Extract the [X, Y] coordinate from the center of the cell holding the provided text.  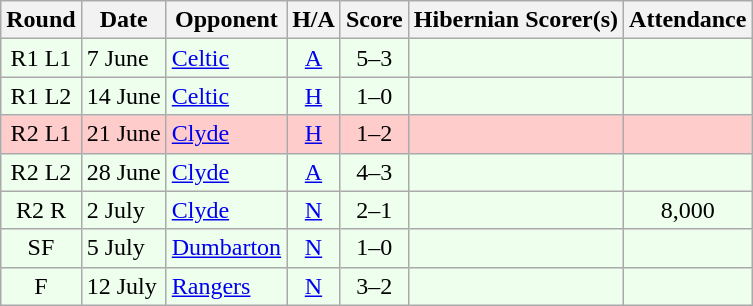
Score [374, 20]
Round [41, 20]
5–3 [374, 58]
2 July [124, 210]
F [41, 286]
5 July [124, 248]
14 June [124, 96]
3–2 [374, 286]
Rangers [226, 286]
SF [41, 248]
R1 L2 [41, 96]
2–1 [374, 210]
12 July [124, 286]
R1 L1 [41, 58]
H/A [314, 20]
R2 L2 [41, 172]
8,000 [688, 210]
R2 L1 [41, 134]
Attendance [688, 20]
Hibernian Scorer(s) [516, 20]
1–2 [374, 134]
4–3 [374, 172]
Dumbarton [226, 248]
7 June [124, 58]
21 June [124, 134]
R2 R [41, 210]
Opponent [226, 20]
28 June [124, 172]
Date [124, 20]
